Detect which cell encompasses the target text, then output its (X, Y) center coordinate. 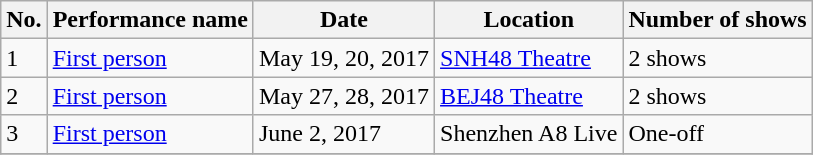
2 (24, 96)
May 27, 28, 2017 (344, 96)
One-off (718, 134)
Number of shows (718, 20)
June 2, 2017 (344, 134)
May 19, 20, 2017 (344, 58)
Performance name (150, 20)
BEJ48 Theatre (529, 96)
1 (24, 58)
Location (529, 20)
3 (24, 134)
No. (24, 20)
Shenzhen A8 Live (529, 134)
SNH48 Theatre (529, 58)
Date (344, 20)
